For the text-containing cell, return its midpoint in [X, Y] coordinate format. 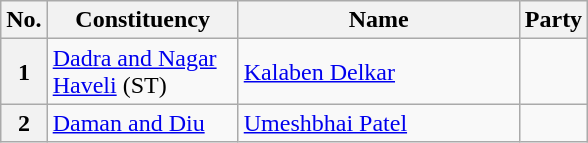
1 [24, 72]
Dadra and Nagar Haveli (ST) [142, 72]
Umeshbhai Patel [378, 123]
Party [553, 20]
No. [24, 20]
Daman and Diu [142, 123]
Kalaben Delkar [378, 72]
Name [378, 20]
2 [24, 123]
Constituency [142, 20]
